Return the (X, Y) coordinate for the center point of the cell that contains the specified text.  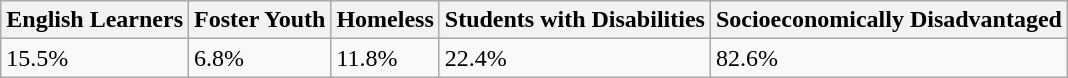
Socioeconomically Disadvantaged (888, 20)
11.8% (385, 58)
Students with Disabilities (574, 20)
Foster Youth (260, 20)
6.8% (260, 58)
Homeless (385, 20)
15.5% (95, 58)
82.6% (888, 58)
22.4% (574, 58)
English Learners (95, 20)
